Output the (X, Y) coordinate of the center of the cell containing the given text.  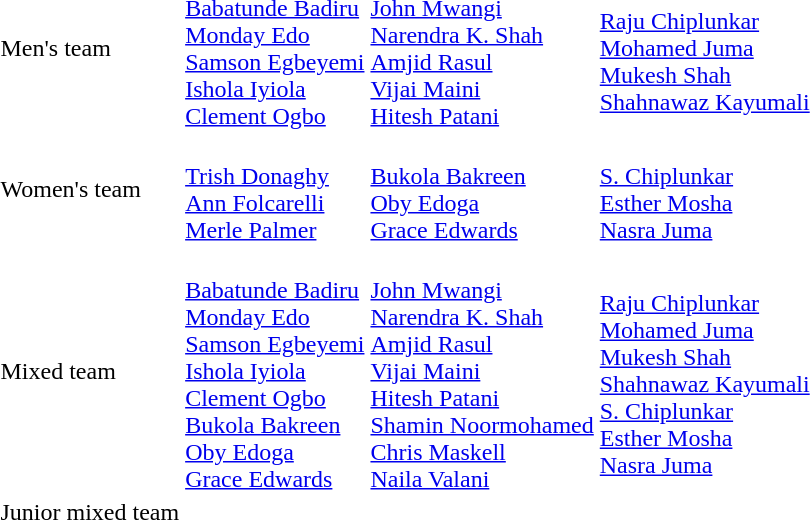
Babatunde BadiruMonday EdoSamson EgbeyemiIshola IyiolaClement OgboBukola BakreenOby EdogaGrace Edwards (275, 371)
John MwangiNarendra K. ShahAmjid RasulVijai MainiHitesh PataniShamin NoormohamedChris MaskellNaila Valani (482, 371)
Trish DonaghyAnn FolcarelliMerle Palmer (275, 190)
Bukola BakreenOby EdogaGrace Edwards (482, 190)
